Find where the given text appears and provide that cell's center as (x, y) coordinate. 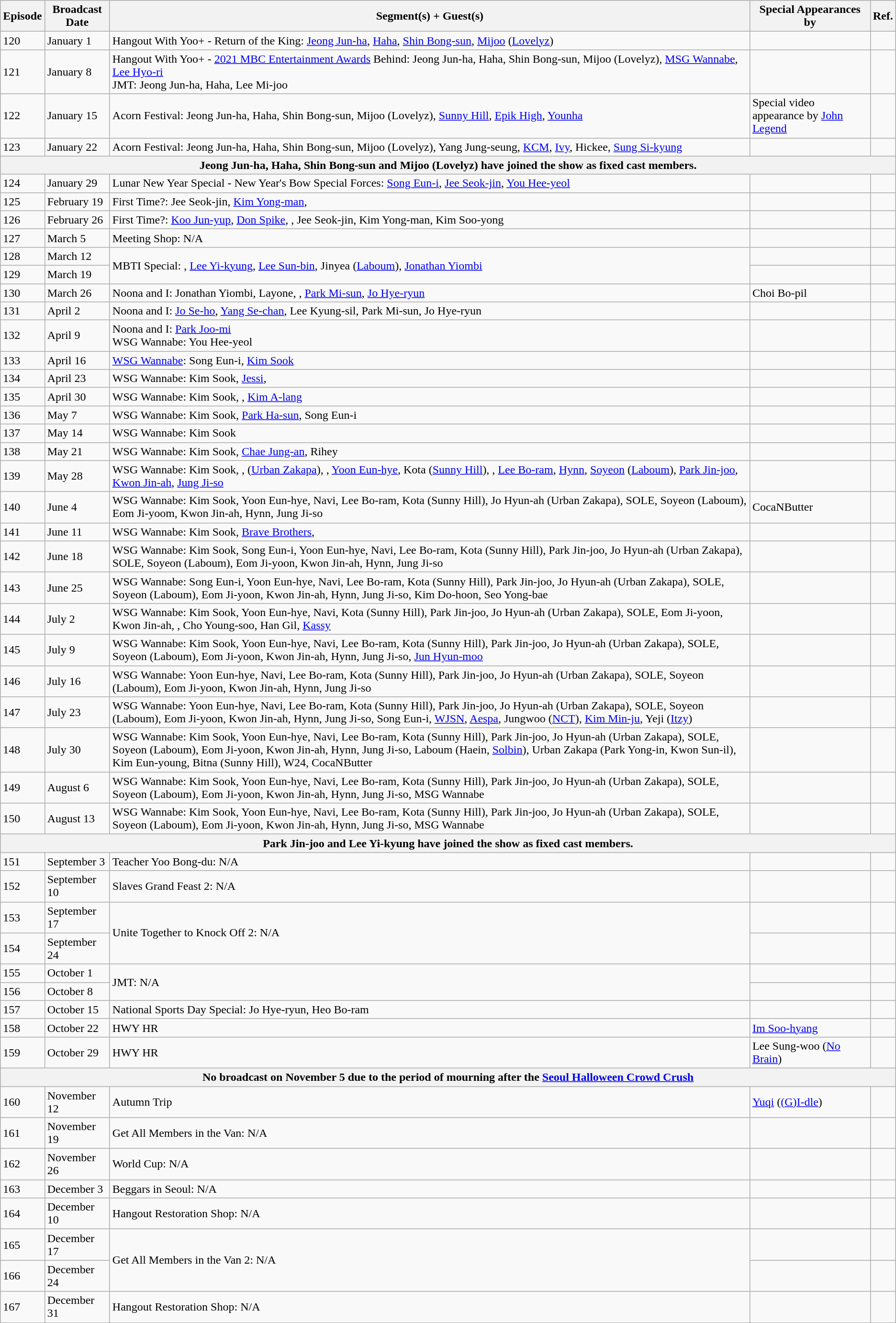
December 3 (77, 1189)
WSG Wannabe: Kim Sook, Park Ha-sun, Song Eun-i (430, 415)
May 7 (77, 415)
September 24 (77, 949)
Ref. (883, 16)
139 (22, 476)
October 15 (77, 1009)
157 (22, 1009)
June 18 (77, 556)
Im Soo-hyang (810, 1028)
155 (22, 973)
123 (22, 147)
166 (22, 1276)
January 15 (77, 116)
Beggars in Seoul: N/A (430, 1189)
Get All Members in the Van: N/A (430, 1133)
Noona and I: Park Joo-miWSG Wannabe: You Hee-yeol (430, 336)
World Cup: N/A (430, 1164)
April 23 (77, 379)
March 5 (77, 238)
153 (22, 917)
July 30 (77, 750)
Teacher Yoo Bong-du: N/A (430, 862)
Yuqi ((G)I-dle) (810, 1102)
August 6 (77, 788)
Get All Members in the Van 2: N/A (430, 1260)
August 13 (77, 818)
WSG Wannabe: Song Eun-i, Kim Sook (430, 360)
November 26 (77, 1164)
126 (22, 220)
October 29 (77, 1052)
April 9 (77, 336)
September 3 (77, 862)
October 1 (77, 973)
148 (22, 750)
July 16 (77, 681)
143 (22, 588)
Acorn Festival: Jeong Jun-ha, Haha, Shin Bong-sun, Mijoo (Lovelyz), Yang Jung-seung, KCM, Ivy, Hickee, Sung Si-kyung (430, 147)
July 23 (77, 712)
Episode (22, 16)
March 26 (77, 292)
133 (22, 360)
151 (22, 862)
June 25 (77, 588)
132 (22, 336)
WSG Wannabe: Kim Sook, Chae Jung-an, Rihey (430, 451)
March 12 (77, 256)
141 (22, 532)
158 (22, 1028)
June 4 (77, 507)
Special Appearances by (810, 16)
WSG Wannabe: Kim Sook, Brave Brothers, (430, 532)
WSG Wannabe: Kim Sook, Jessi, (430, 379)
162 (22, 1164)
Park Jin-joo and Lee Yi-kyung have joined the show as fixed cast members. (448, 843)
September 10 (77, 886)
120 (22, 41)
WSG Wannabe: Kim Sook (430, 433)
140 (22, 507)
154 (22, 949)
149 (22, 788)
Special video appearance by John Legend (810, 116)
129 (22, 274)
Jeong Jun-ha, Haha, Shin Bong-sun and Mijoo (Lovelyz) have joined the show as fixed cast members. (448, 165)
June 11 (77, 532)
136 (22, 415)
Noona and I: Jo Se-ho, Yang Se-chan, Lee Kyung-sil, Park Mi-sun, Jo Hye-ryun (430, 311)
May 28 (77, 476)
WSG Wannabe: Kim Sook, , Kim A-lang (430, 397)
July 2 (77, 618)
150 (22, 818)
December 17 (77, 1245)
144 (22, 618)
December 24 (77, 1276)
Choi Bo-pil (810, 292)
April 30 (77, 397)
156 (22, 991)
No broadcast on November 5 due to the period of mourning after the Seoul Halloween Crowd Crush (448, 1077)
122 (22, 116)
137 (22, 433)
Acorn Festival: Jeong Jun-ha, Haha, Shin Bong-sun, Mijoo (Lovelyz), Sunny Hill, Epik High, Younha (430, 116)
138 (22, 451)
First Time?: Koo Jun-yup, Don Spike, , Jee Seok-jin, Kim Yong-man, Kim Soo-yong (430, 220)
161 (22, 1133)
May 21 (77, 451)
JMT: N/A (430, 982)
135 (22, 397)
167 (22, 1307)
January 1 (77, 41)
January 22 (77, 147)
November 19 (77, 1133)
MBTI Special: , Lee Yi-kyung, Lee Sun-bin, Jinyea (Laboum), Jonathan Yiombi (430, 265)
Lunar New Year Special - New Year's Bow Special Forces: Song Eun-i, Jee Seok-jin, You Hee-yeol (430, 183)
165 (22, 1245)
September 17 (77, 917)
April 16 (77, 360)
130 (22, 292)
Slaves Grand Feast 2: N/A (430, 886)
Lee Sung-woo (No Brain) (810, 1052)
Unite Together to Knock Off 2: N/A (430, 933)
125 (22, 202)
May 14 (77, 433)
159 (22, 1052)
January 29 (77, 183)
First Time?: Jee Seok-jin, Kim Yong-man, (430, 202)
164 (22, 1214)
July 9 (77, 650)
127 (22, 238)
February 26 (77, 220)
128 (22, 256)
121 (22, 72)
142 (22, 556)
160 (22, 1102)
November 12 (77, 1102)
February 19 (77, 202)
145 (22, 650)
December 10 (77, 1214)
October 8 (77, 991)
Hangout With Yoo+ - Return of the King: Jeong Jun-ha, Haha, Shin Bong-sun, Mijoo (Lovelyz) (430, 41)
134 (22, 379)
Autumn Trip (430, 1102)
October 22 (77, 1028)
Broadcast Date (77, 16)
Noona and I: Jonathan Yiombi, Layone, , Park Mi-sun, Jo Hye-ryun (430, 292)
January 8 (77, 72)
March 19 (77, 274)
124 (22, 183)
152 (22, 886)
December 31 (77, 1307)
163 (22, 1189)
April 2 (77, 311)
CocaNButter (810, 507)
147 (22, 712)
146 (22, 681)
131 (22, 311)
Segment(s) + Guest(s) (430, 16)
Meeting Shop: N/A (430, 238)
National Sports Day Special: Jo Hye-ryun, Heo Bo-ram (430, 1009)
